Capture the cell that displays the provided text and extract its [X, Y] central coordinate. 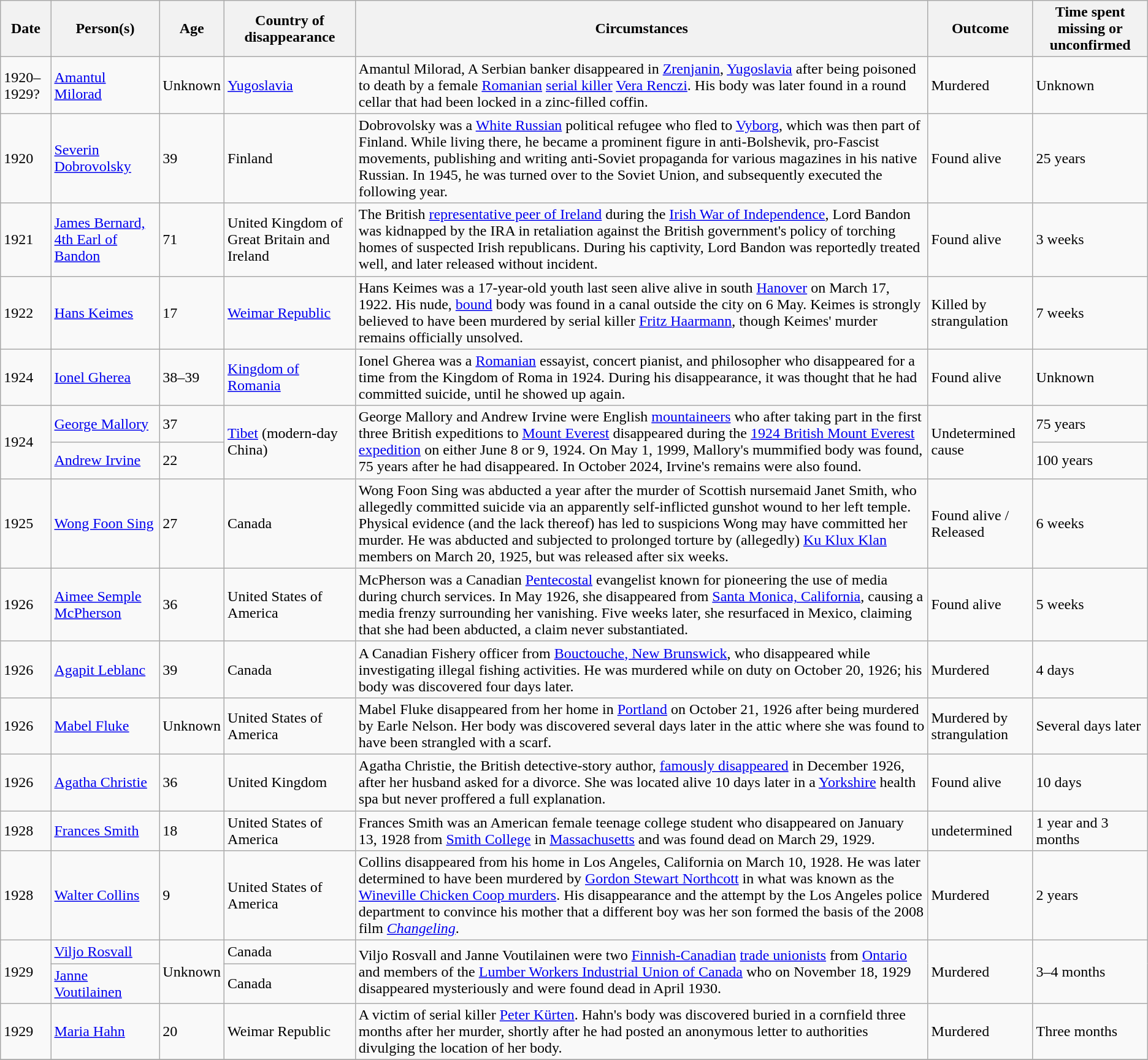
25 years [1090, 158]
6 weeks [1090, 523]
Maria Hahn [105, 1032]
1920 [26, 158]
2 years [1090, 896]
9 [192, 896]
Viljo Rosvall [105, 952]
undetermined [980, 831]
Finland [290, 158]
27 [192, 523]
1920–1929? [26, 85]
Walter Collins [105, 896]
United Kingdom [290, 782]
1921 [26, 239]
Several days later [1090, 726]
Found alive / Released [980, 523]
James Bernard, 4th Earl of Bandon [105, 239]
22 [192, 461]
Kingdom of Romania [290, 377]
75 years [1090, 424]
Severin Dobrovolsky [105, 158]
Murdered by strangulation [980, 726]
5 weeks [1090, 605]
Frances Smith [105, 831]
Tibet (modern-day China) [290, 442]
Killed by strangulation [980, 313]
Janne Voutilainen [105, 984]
Three months [1090, 1032]
George Mallory [105, 424]
10 days [1090, 782]
1 year and 3 months [1090, 831]
18 [192, 831]
Person(s) [105, 29]
38–39 [192, 377]
Andrew Irvine [105, 461]
Agatha Christie [105, 782]
Outcome [980, 29]
3–4 months [1090, 972]
Aimee Semple McPherson [105, 605]
Undetermined cause [980, 442]
Amantul Milorad [105, 85]
Date [26, 29]
Mabel Fluke [105, 726]
17 [192, 313]
20 [192, 1032]
1925 [26, 523]
Age [192, 29]
Agapit Leblanc [105, 669]
Circumstances [641, 29]
4 days [1090, 669]
Yugoslavia [290, 85]
Ionel Gherea [105, 377]
Country of disappearance [290, 29]
Hans Keimes [105, 313]
100 years [1090, 461]
Time spent missing or unconfirmed [1090, 29]
United Kingdom of Great Britain and Ireland [290, 239]
Wong Foon Sing [105, 523]
1922 [26, 313]
7 weeks [1090, 313]
71 [192, 239]
3 weeks [1090, 239]
37 [192, 424]
